Return the [X, Y] coordinate for the center point of the cell that contains the specified text.  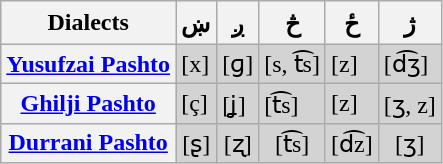
[d͡z] [352, 143]
[ʒ, z] [410, 104]
ځ [352, 23]
ښ [196, 23]
Dialects [88, 23]
[ʝ] [238, 104]
[ʐ] [238, 143]
[ʂ] [196, 143]
Ghilji Pashto [88, 104]
Yusufzai Pashto [88, 64]
[ɡ] [238, 64]
څ [292, 23]
[x] [196, 64]
[d͡ʒ] [410, 64]
[s, t͡s] [292, 64]
[ʒ] [410, 143]
[ç] [196, 104]
ږ [238, 23]
Durrani Pashto [88, 143]
ژ [410, 23]
